Extract the [x, y] coordinate from the center of the cell holding the provided text.  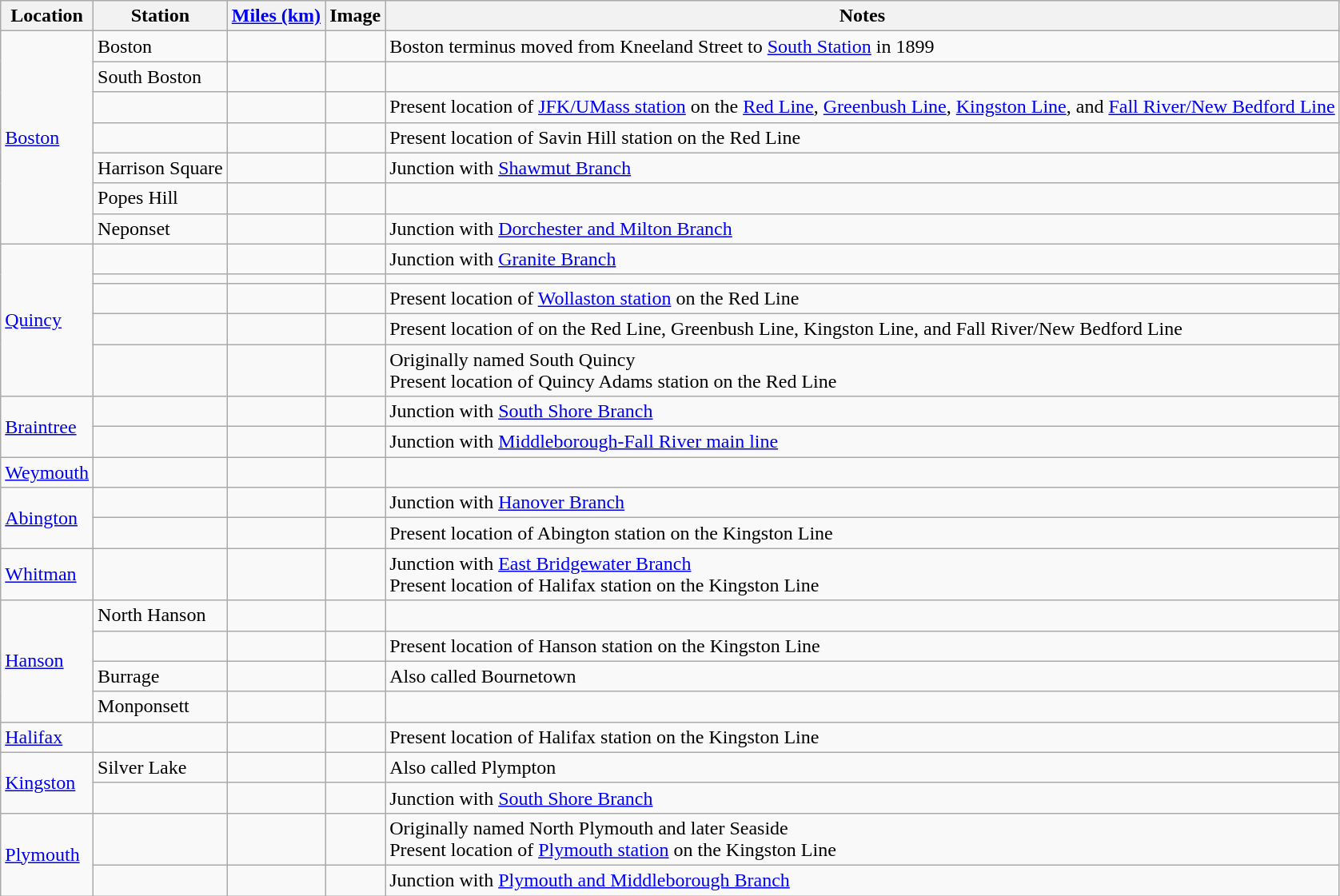
Present location of Savin Hill station on the Red Line [863, 137]
Originally named North Plymouth and later SeasidePresent location of Plymouth station on the Kingston Line [863, 839]
Junction with Dorchester and Milton Branch [863, 229]
North Hanson [161, 615]
Weymouth [47, 472]
Junction with Granite Branch [863, 259]
Notes [863, 16]
Location [47, 16]
Silver Lake [161, 767]
Image [355, 16]
Present location of Abington station on the Kingston Line [863, 533]
Quincy [47, 320]
Present location of Halifax station on the Kingston Line [863, 737]
Miles (km) [276, 16]
Station [161, 16]
Present location of JFK/UMass station on the Red Line, Greenbush Line, Kingston Line, and Fall River/New Bedford Line [863, 107]
Also called Bournetown [863, 676]
Junction with East Bridgewater BranchPresent location of Halifax station on the Kingston Line [863, 574]
Present location of on the Red Line, Greenbush Line, Kingston Line, and Fall River/New Bedford Line [863, 329]
Neponset [161, 229]
Halifax [47, 737]
Junction with Middleborough-Fall River main line [863, 442]
Boston terminus moved from Kneeland Street to South Station in 1899 [863, 46]
Harrison Square [161, 168]
Monponsett [161, 707]
Popes Hill [161, 198]
Junction with Hanover Branch [863, 503]
Present location of Wollaston station on the Red Line [863, 298]
Burrage [161, 676]
Whitman [47, 574]
South Boston [161, 77]
Kingston [47, 783]
Also called Plympton [863, 767]
Junction with Shawmut Branch [863, 168]
Braintree [47, 427]
Junction with Plymouth and Middleborough Branch [863, 880]
Plymouth [47, 854]
Abington [47, 518]
Hanson [47, 661]
Present location of Hanson station on the Kingston Line [863, 646]
Originally named South QuincyPresent location of Quincy Adams station on the Red Line [863, 369]
